From the cell containing the given text, extract its center point as [X, Y] coordinate. 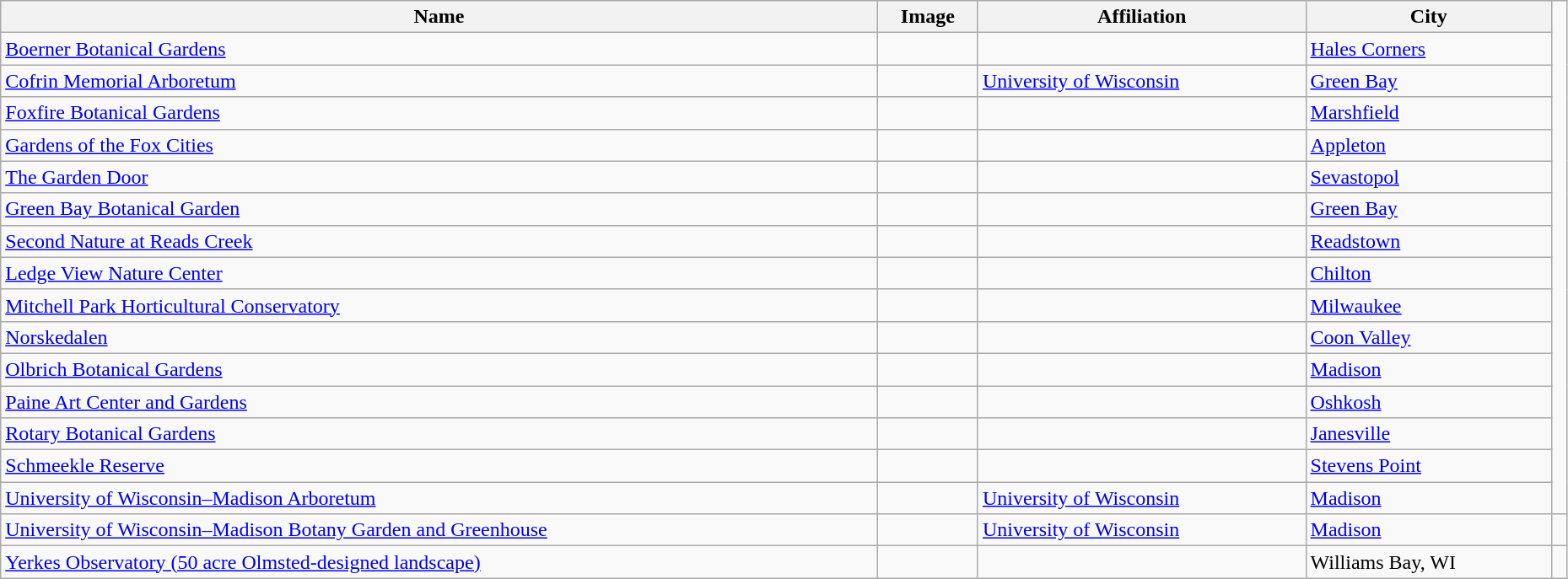
University of Wisconsin–Madison Botany Garden and Greenhouse [439, 530]
Coon Valley [1429, 337]
Oshkosh [1429, 402]
Ledge View Nature Center [439, 273]
Gardens of the Fox Cities [439, 145]
Williams Bay, WI [1429, 562]
Chilton [1429, 273]
Image [928, 17]
City [1429, 17]
Schmeekle Reserve [439, 466]
Stevens Point [1429, 466]
Cofrin Memorial Arboretum [439, 81]
Second Nature at Reads Creek [439, 241]
Paine Art Center and Gardens [439, 402]
Name [439, 17]
Hales Corners [1429, 49]
The Garden Door [439, 177]
Olbrich Botanical Gardens [439, 369]
Affiliation [1142, 17]
Appleton [1429, 145]
Rotary Botanical Gardens [439, 434]
Boerner Botanical Gardens [439, 49]
Norskedalen [439, 337]
Marshfield [1429, 113]
Readstown [1429, 241]
Foxfire Botanical Gardens [439, 113]
Janesville [1429, 434]
Milwaukee [1429, 305]
Mitchell Park Horticultural Conservatory [439, 305]
University of Wisconsin–Madison Arboretum [439, 498]
Yerkes Observatory (50 acre Olmsted-designed landscape) [439, 562]
Green Bay Botanical Garden [439, 209]
Sevastopol [1429, 177]
